Search for the cell housing the specified text and yield its [X, Y] center coordinate. 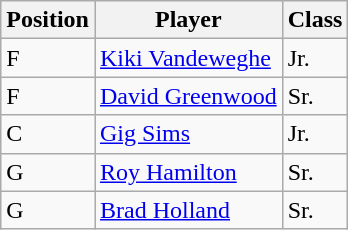
C [48, 134]
Kiki Vandeweghe [188, 58]
Player [188, 20]
Gig Sims [188, 134]
Roy Hamilton [188, 172]
Brad Holland [188, 210]
Position [48, 20]
David Greenwood [188, 96]
Class [315, 20]
